Find where the given text appears and provide that cell's center as [X, Y] coordinate. 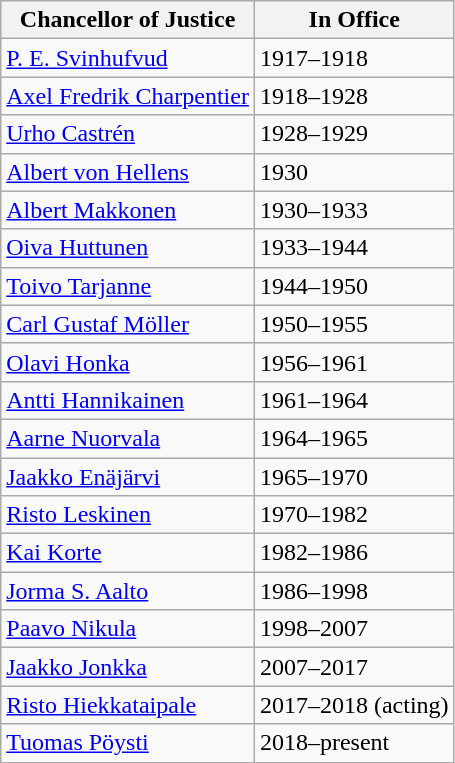
Oiva Huttunen [128, 248]
Chancellor of Justice [128, 20]
Carl Gustaf Möller [128, 324]
Jorma S. Aalto [128, 591]
Kai Korte [128, 553]
2007–2017 [354, 667]
1928–1929 [354, 134]
1970–1982 [354, 515]
Paavo Nikula [128, 629]
Urho Castrén [128, 134]
1998–2007 [354, 629]
1950–1955 [354, 324]
1965–1970 [354, 477]
Jaakko Enäjärvi [128, 477]
1918–1928 [354, 96]
Axel Fredrik Charpentier [128, 96]
Albert von Hellens [128, 172]
1944–1950 [354, 286]
1961–1964 [354, 400]
Risto Leskinen [128, 515]
1986–1998 [354, 591]
Risto Hiekkataipale [128, 705]
1930–1933 [354, 210]
2017–2018 (acting) [354, 705]
1930 [354, 172]
Antti Hannikainen [128, 400]
1917–1918 [354, 58]
Jaakko Jonkka [128, 667]
P. E. Svinhufvud [128, 58]
Toivo Tarjanne [128, 286]
In Office [354, 20]
Aarne Nuorvala [128, 438]
Tuomas Pöysti [128, 743]
1982–1986 [354, 553]
1956–1961 [354, 362]
1964–1965 [354, 438]
2018–present [354, 743]
Albert Makkonen [128, 210]
Olavi Honka [128, 362]
1933–1944 [354, 248]
